Capture the cell that displays the provided text and extract its (X, Y) central coordinate. 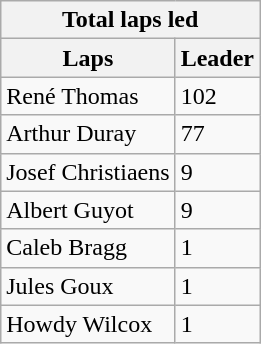
Jules Goux (88, 286)
Total laps led (130, 20)
Caleb Bragg (88, 248)
Albert Guyot (88, 210)
Howdy Wilcox (88, 324)
77 (217, 134)
102 (217, 96)
René Thomas (88, 96)
Arthur Duray (88, 134)
Josef Christiaens (88, 172)
Leader (217, 58)
Laps (88, 58)
